For the text-containing cell, return its midpoint in [X, Y] coordinate format. 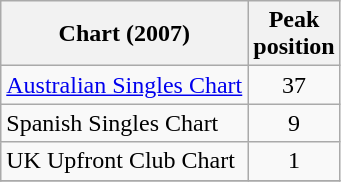
Australian Singles Chart [124, 85]
Spanish Singles Chart [124, 123]
37 [294, 85]
1 [294, 161]
Peakposition [294, 34]
9 [294, 123]
UK Upfront Club Chart [124, 161]
Chart (2007) [124, 34]
